Extract the [x, y] coordinate from the center of the cell holding the provided text.  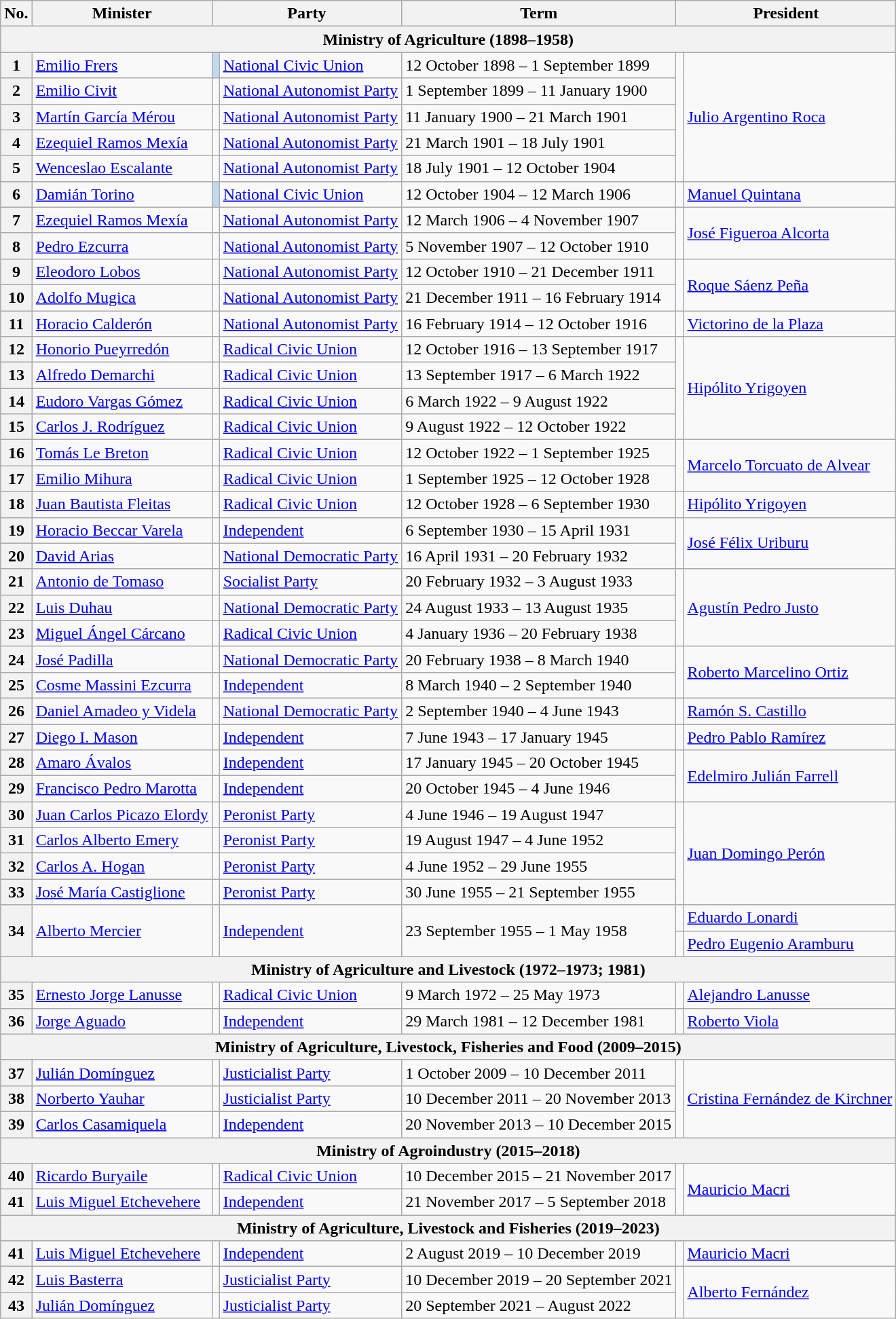
20 February 1932 – 3 August 1933 [539, 582]
4 January 1936 – 20 February 1938 [539, 633]
Juan Bautista Fleitas [122, 504]
Agustín Pedro Justo [790, 608]
15 [16, 427]
34 [16, 931]
18 July 1901 – 12 October 1904 [539, 168]
17 January 1945 – 20 October 1945 [539, 763]
Ministry of Agriculture (1898–1958) [448, 39]
24 [16, 659]
1 September 1925 – 12 October 1928 [539, 479]
Pedro Ezcurra [122, 246]
Alfredo Demarchi [122, 375]
Ministry of Agriculture and Livestock (1972–1973; 1981) [448, 969]
José María Castiglione [122, 892]
Ministry of Agriculture, Livestock and Fisheries (2019–2023) [448, 1228]
12 October 1922 – 1 September 1925 [539, 453]
6 September 1930 – 15 April 1931 [539, 530]
No. [16, 14]
4 June 1952 – 29 June 1955 [539, 866]
35 [16, 995]
Ministry of Agroindustry (2015–2018) [448, 1151]
Ernesto Jorge Lanusse [122, 995]
14 [16, 401]
25 [16, 685]
6 [16, 194]
José Figueroa Alcorta [790, 233]
9 [16, 272]
Emilio Civit [122, 91]
11 January 1900 – 21 March 1901 [539, 117]
16 February 1914 – 12 October 1916 [539, 324]
27 [16, 737]
Ramón S. Castillo [790, 711]
Julio Argentino Roca [790, 117]
8 March 1940 – 2 September 1940 [539, 685]
12 October 1916 – 13 September 1917 [539, 350]
12 October 1910 – 21 December 1911 [539, 272]
12 October 1904 – 12 March 1906 [539, 194]
Emilio Frers [122, 65]
Horacio Beccar Varela [122, 530]
4 [16, 143]
Daniel Amadeo y Videla [122, 711]
37 [16, 1073]
19 [16, 530]
2 September 1940 – 4 June 1943 [539, 711]
13 [16, 375]
Carlos Casamiquela [122, 1124]
3 [16, 117]
Juan Domingo Perón [790, 853]
Cosme Massini Ezcurra [122, 685]
23 [16, 633]
Roque Sáenz Peña [790, 284]
12 March 1906 – 4 November 1907 [539, 220]
20 February 1938 – 8 March 1940 [539, 659]
9 March 1972 – 25 May 1973 [539, 995]
40 [16, 1176]
Roberto Viola [790, 1021]
José Padilla [122, 659]
Emilio Mihura [122, 479]
26 [16, 711]
12 [16, 350]
Party [307, 14]
Luis Duhau [122, 608]
Alejandro Lanusse [790, 995]
2 [16, 91]
13 September 1917 – 6 March 1922 [539, 375]
12 October 1898 – 1 September 1899 [539, 65]
43 [16, 1305]
39 [16, 1124]
Horacio Calderón [122, 324]
10 December 2019 – 20 September 2021 [539, 1280]
33 [16, 892]
Socialist Party [310, 582]
Carlos J. Rodríguez [122, 427]
42 [16, 1280]
16 April 1931 – 20 February 1932 [539, 556]
10 December 2015 – 21 November 2017 [539, 1176]
5 November 1907 – 12 October 1910 [539, 246]
1 October 2009 – 10 December 2011 [539, 1073]
Victorino de la Plaza [790, 324]
21 [16, 582]
21 November 2017 – 5 September 2018 [539, 1202]
16 [16, 453]
Alberto Fernández [790, 1293]
José Félix Uriburu [790, 543]
Adolfo Mugica [122, 297]
Miguel Ángel Cárcano [122, 633]
Alberto Mercier [122, 931]
2 August 2019 – 10 December 2019 [539, 1254]
Diego I. Mason [122, 737]
Carlos A. Hogan [122, 866]
Carlos Alberto Emery [122, 840]
Norberto Yauhar [122, 1098]
Term [539, 14]
8 [16, 246]
Pedro Pablo Ramírez [790, 737]
President [786, 14]
29 [16, 789]
19 August 1947 – 4 June 1952 [539, 840]
29 March 1981 – 12 December 1981 [539, 1021]
Edelmiro Julián Farrell [790, 776]
Damián Torino [122, 194]
Eleodoro Lobos [122, 272]
Jorge Aguado [122, 1021]
20 November 2013 – 10 December 2015 [539, 1124]
11 [16, 324]
6 March 1922 – 9 August 1922 [539, 401]
9 August 1922 – 12 October 1922 [539, 427]
32 [16, 866]
30 [16, 815]
David Arias [122, 556]
Manuel Quintana [790, 194]
1 September 1899 – 11 January 1900 [539, 91]
10 [16, 297]
20 October 1945 – 4 June 1946 [539, 789]
22 [16, 608]
17 [16, 479]
30 June 1955 – 21 September 1955 [539, 892]
18 [16, 504]
20 [16, 556]
Francisco Pedro Marotta [122, 789]
Amaro Ávalos [122, 763]
Antonio de Tomaso [122, 582]
Tomás Le Breton [122, 453]
Ministry of Agriculture, Livestock, Fisheries and Food (2009–2015) [448, 1047]
24 August 1933 – 13 August 1935 [539, 608]
10 December 2011 – 20 November 2013 [539, 1098]
7 [16, 220]
12 October 1928 – 6 September 1930 [539, 504]
21 December 1911 – 16 February 1914 [539, 297]
36 [16, 1021]
Wenceslao Escalante [122, 168]
20 September 2021 – August 2022 [539, 1305]
Honorio Pueyrredón [122, 350]
38 [16, 1098]
Luis Basterra [122, 1280]
Cristina Fernández de Kirchner [790, 1098]
Eudoro Vargas Gómez [122, 401]
5 [16, 168]
Ricardo Buryaile [122, 1176]
31 [16, 840]
Martín García Mérou [122, 117]
4 June 1946 – 19 August 1947 [539, 815]
1 [16, 65]
7 June 1943 – 17 January 1945 [539, 737]
Juan Carlos Picazo Elordy [122, 815]
28 [16, 763]
23 September 1955 – 1 May 1958 [539, 931]
Pedro Eugenio Aramburu [790, 944]
Minister [122, 14]
Eduardo Lonardi [790, 918]
Roberto Marcelino Ortiz [790, 672]
21 March 1901 – 18 July 1901 [539, 143]
Marcelo Torcuato de Alvear [790, 466]
